Capture the cell that displays the provided text and extract its [X, Y] central coordinate. 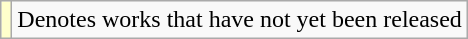
Denotes works that have not yet been released [240, 20]
